Return the [X, Y] coordinate for the center point of the cell that contains the specified text.  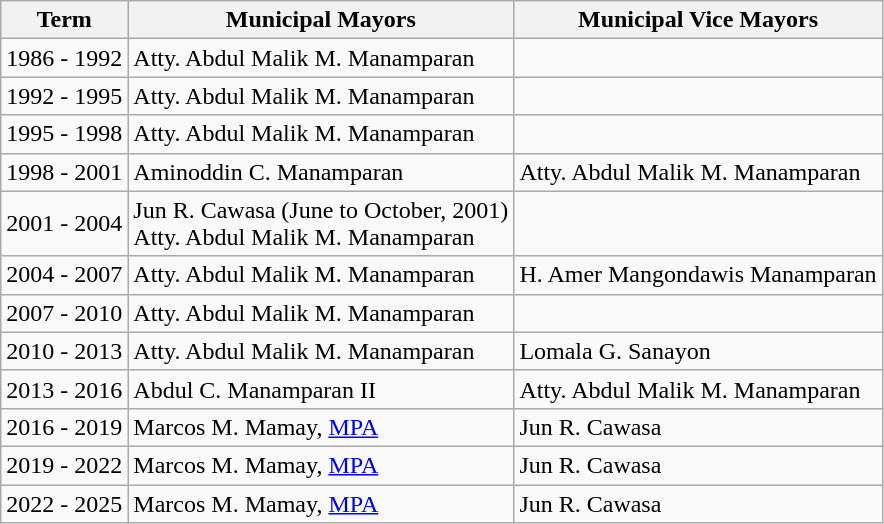
Term [64, 20]
2022 - 2025 [64, 503]
2016 - 2019 [64, 427]
Jun R. Cawasa (June to October, 2001)Atty. Abdul Malik M. Manamparan [321, 224]
1998 - 2001 [64, 172]
2007 - 2010 [64, 313]
2004 - 2007 [64, 275]
H. Amer Mangondawis Manamparan [698, 275]
2013 - 2016 [64, 389]
2010 - 2013 [64, 351]
Abdul C. Manamparan II [321, 389]
Municipal Mayors [321, 20]
2019 - 2022 [64, 465]
2001 - 2004 [64, 224]
Lomala G. Sanayon [698, 351]
1986 - 1992 [64, 58]
1992 - 1995 [64, 96]
1995 - 1998 [64, 134]
Municipal Vice Mayors [698, 20]
Aminoddin C. Manamparan [321, 172]
